Locate the cell with the specified text and output its (x, y) center coordinate. 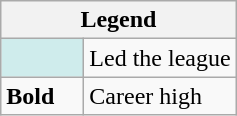
Bold (42, 96)
Career high (160, 96)
Legend (118, 20)
Led the league (160, 58)
